Determine the [X, Y] coordinate at the center of the cell enclosing the given text.  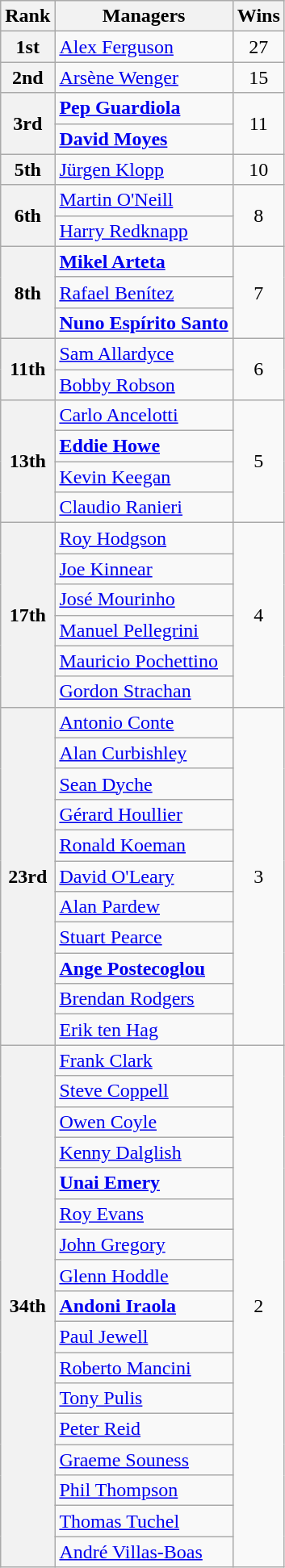
Alan Curbishley [144, 753]
Unai Emery [144, 1183]
Andoni Iraola [144, 1306]
Alan Pardew [144, 907]
Mauricio Pochettino [144, 661]
Arsène Wenger [144, 77]
Sean Dyche [144, 784]
Peter Reid [144, 1429]
Eddie Howe [144, 446]
Graeme Souness [144, 1460]
5th [27, 169]
13th [27, 462]
Brendan Rodgers [144, 999]
2 [258, 1306]
John Gregory [144, 1244]
Roy Hodgson [144, 538]
Stuart Pearce [144, 938]
10 [258, 169]
Paul Jewell [144, 1336]
André Villas-Boas [144, 1552]
27 [258, 47]
11 [258, 123]
7 [258, 292]
Bobby Robson [144, 385]
8 [258, 215]
Antonio Conte [144, 722]
15 [258, 77]
Kenny Dalglish [144, 1152]
11th [27, 369]
Harry Redknapp [144, 231]
Jürgen Klopp [144, 169]
Gérard Houllier [144, 814]
Erik ten Hag [144, 1030]
1st [27, 47]
Carlo Ancelotti [144, 416]
Managers [144, 16]
Frank Clark [144, 1060]
Wins [258, 16]
5 [258, 462]
Roy Evans [144, 1214]
8th [27, 292]
Joe Kinnear [144, 569]
3 [258, 876]
6th [27, 215]
Sam Allardyce [144, 353]
Nuno Espírito Santo [144, 323]
Ronald Koeman [144, 845]
Ange Postecoglou [144, 968]
Steve Coppell [144, 1091]
Thomas Tuchel [144, 1521]
Pep Guardiola [144, 108]
Martin O'Neill [144, 200]
David Moyes [144, 139]
Rank [27, 16]
4 [258, 615]
José Mourinho [144, 600]
2nd [27, 77]
Claudio Ranieri [144, 508]
Glenn Hoddle [144, 1275]
34th [27, 1306]
Phil Thompson [144, 1491]
6 [258, 369]
Roberto Mancini [144, 1368]
Gordon Strachan [144, 692]
Manuel Pellegrini [144, 630]
Owen Coyle [144, 1122]
Mikel Arteta [144, 261]
Tony Pulis [144, 1399]
3rd [27, 123]
David O'Leary [144, 876]
Kevin Keegan [144, 477]
Rafael Benítez [144, 292]
Alex Ferguson [144, 47]
23rd [27, 876]
17th [27, 615]
